For the text-containing cell, return its midpoint in [x, y] coordinate format. 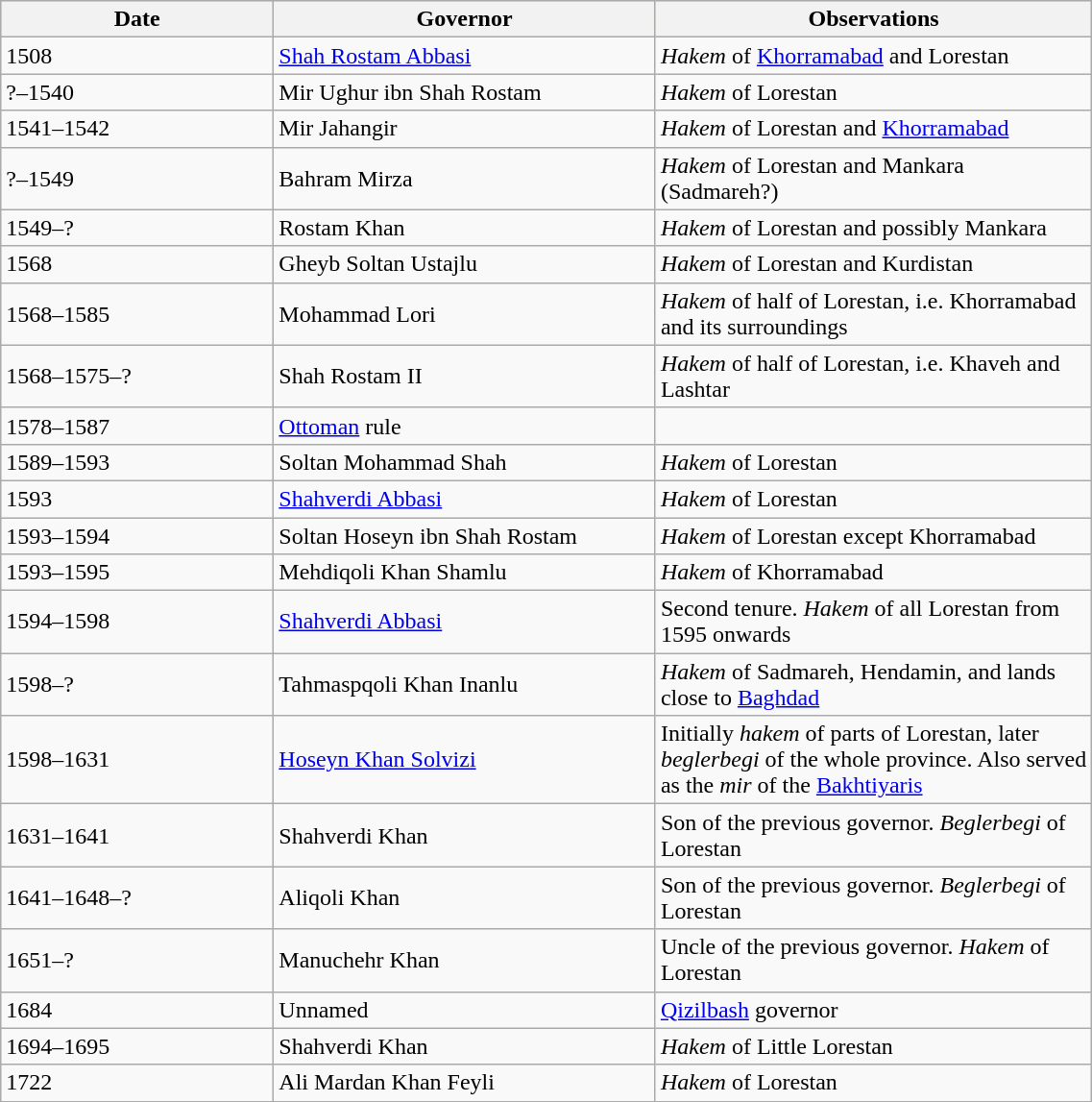
1598–1631 [137, 760]
1593–1594 [137, 535]
Second tenure. Hakem of all Lorestan from 1595 onwards [873, 623]
1541–1542 [137, 129]
Ottoman rule [465, 426]
Date [137, 19]
1594–1598 [137, 623]
Manuchehr Khan [465, 961]
Mehdiqoli Khan Shamlu [465, 573]
Aliqoli Khan [465, 897]
?–1540 [137, 92]
1641–1648–? [137, 897]
1578–1587 [137, 426]
Unnamed [465, 1010]
1722 [137, 1083]
Governor [465, 19]
1568 [137, 264]
Gheyb Soltan Ustajlu [465, 264]
Hakem of Little Lorestan [873, 1046]
1651–? [137, 961]
Qizilbash governor [873, 1010]
Mir Ughur ibn Shah Rostam [465, 92]
Soltan Hoseyn ibn Shah Rostam [465, 535]
Observations [873, 19]
Hakem of Sadmareh, Hendamin, and lands close to Baghdad [873, 684]
Hakem of Khorramabad and Lorestan [873, 56]
Hakem of Khorramabad [873, 573]
Uncle of the previous governor. Hakem of Lorestan [873, 961]
Rostam Khan [465, 228]
1684 [137, 1010]
Hakem of Lorestan and Khorramabad [873, 129]
1568–1575–? [137, 377]
1598–? [137, 684]
Ali Mardan Khan Feyli [465, 1083]
Mohammad Lori [465, 313]
1549–? [137, 228]
Hakem of half of Lorestan, i.e. Khaveh and Lashtar [873, 377]
Hakem of Lorestan and possibly Mankara [873, 228]
Hoseyn Khan Solvizi [465, 760]
1508 [137, 56]
Shah Rostam II [465, 377]
Hakem of Lorestan and Mankara (Sadmareh?) [873, 179]
Initially hakem of parts of Lorestan, later beglerbegi of the whole province. Also served as the mir of the Bakhtiyaris [873, 760]
Mir Jahangir [465, 129]
Hakem of half of Lorestan, i.e. Khorramabad and its surroundings [873, 313]
Hakem of Lorestan except Khorramabad [873, 535]
Soltan Mohammad Shah [465, 462]
?–1549 [137, 179]
1593–1595 [137, 573]
1589–1593 [137, 462]
1631–1641 [137, 836]
1568–1585 [137, 313]
Bahram Mirza [465, 179]
Hakem of Lorestan and Kurdistan [873, 264]
1593 [137, 499]
Tahmaspqoli Khan Inanlu [465, 684]
1694–1695 [137, 1046]
Shah Rostam Abbasi [465, 56]
